Capture the cell that displays the provided text and extract its [X, Y] central coordinate. 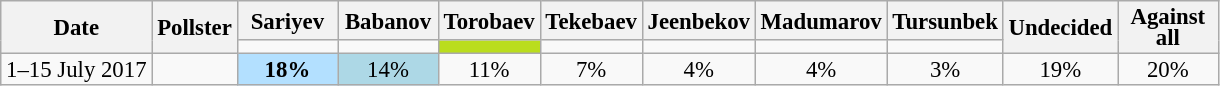
20% [1168, 70]
Babanov [388, 20]
18% [288, 70]
Tursunbek [945, 20]
Against all [1168, 28]
11% [489, 70]
Jeenbekov [698, 20]
Pollster [194, 28]
Madumarov [821, 20]
7% [591, 70]
Sariyev [288, 20]
19% [1060, 70]
Date [76, 28]
Tekebaev [591, 20]
14% [388, 70]
3% [945, 70]
Torobaev [489, 20]
Undecided [1060, 28]
1–15 July 2017 [76, 70]
